Capture the cell that displays the provided text and extract its (X, Y) central coordinate. 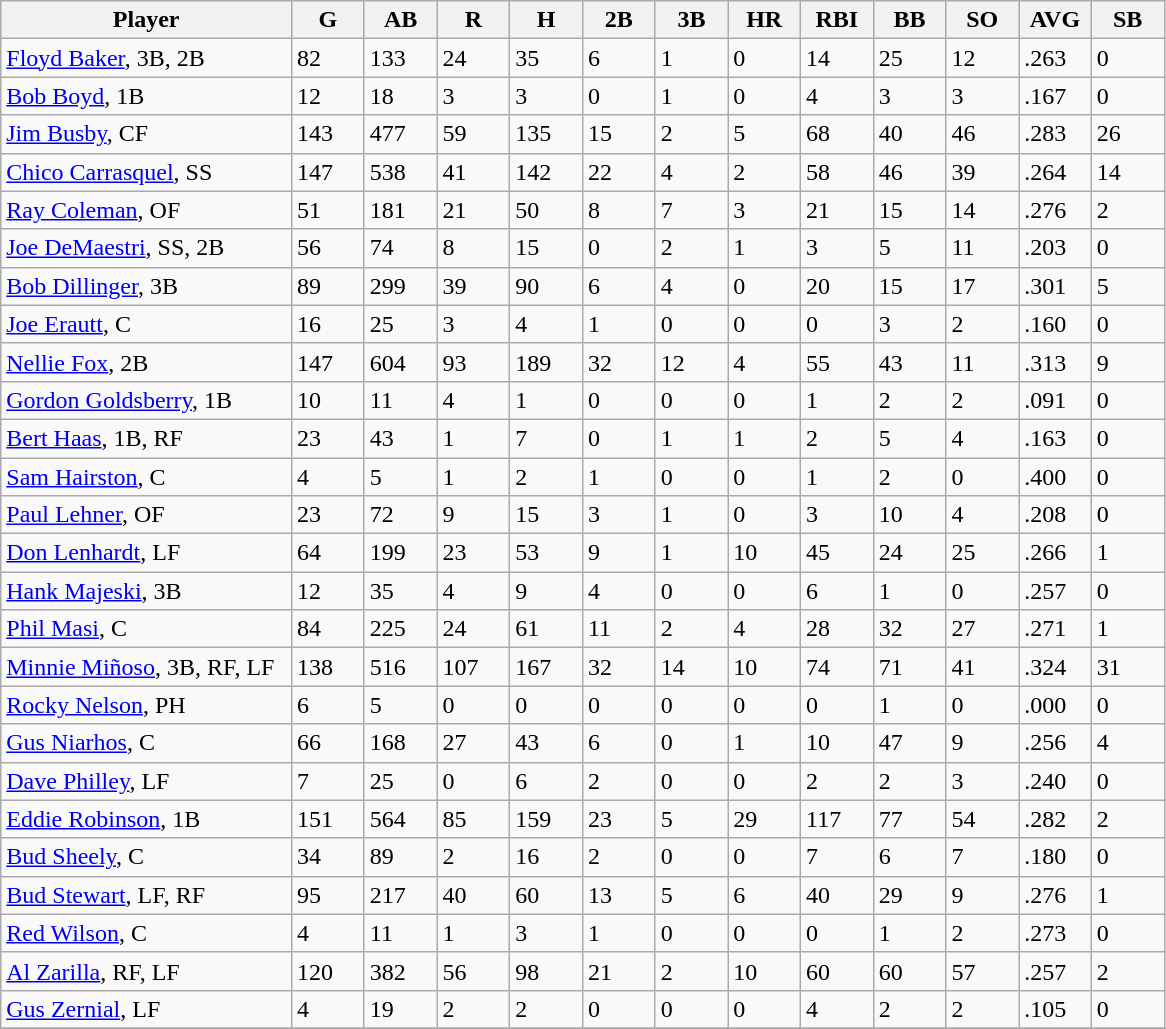
Bob Dillinger, 3B (146, 286)
.208 (1056, 515)
54 (982, 819)
Gordon Goldsberry, 1B (146, 400)
199 (400, 553)
Rocky Nelson, PH (146, 705)
31 (1128, 667)
133 (400, 58)
3B (692, 20)
BB (910, 20)
564 (400, 819)
120 (328, 971)
51 (328, 210)
50 (546, 210)
Joe DeMaestri, SS, 2B (146, 248)
477 (400, 134)
26 (1128, 134)
225 (400, 629)
13 (618, 895)
.263 (1056, 58)
AB (400, 20)
.400 (1056, 477)
217 (400, 895)
59 (474, 134)
Bob Boyd, 1B (146, 96)
143 (328, 134)
71 (910, 667)
58 (838, 172)
Sam Hairston, C (146, 477)
53 (546, 553)
Dave Philley, LF (146, 781)
.301 (1056, 286)
.256 (1056, 743)
142 (546, 172)
77 (910, 819)
Gus Zernial, LF (146, 1009)
.240 (1056, 781)
151 (328, 819)
Eddie Robinson, 1B (146, 819)
604 (400, 362)
189 (546, 362)
.000 (1056, 705)
22 (618, 172)
64 (328, 553)
Jim Busby, CF (146, 134)
.266 (1056, 553)
Red Wilson, C (146, 933)
.203 (1056, 248)
.313 (1056, 362)
.264 (1056, 172)
61 (546, 629)
538 (400, 172)
159 (546, 819)
107 (474, 667)
R (474, 20)
RBI (838, 20)
382 (400, 971)
SO (982, 20)
135 (546, 134)
47 (910, 743)
168 (400, 743)
Al Zarilla, RF, LF (146, 971)
Paul Lehner, OF (146, 515)
Nellie Fox, 2B (146, 362)
84 (328, 629)
Player (146, 20)
98 (546, 971)
90 (546, 286)
Bud Sheely, C (146, 857)
167 (546, 667)
.105 (1056, 1009)
95 (328, 895)
68 (838, 134)
34 (328, 857)
45 (838, 553)
Bud Stewart, LF, RF (146, 895)
Hank Majeski, 3B (146, 591)
117 (838, 819)
17 (982, 286)
516 (400, 667)
181 (400, 210)
AVG (1056, 20)
G (328, 20)
.180 (1056, 857)
Don Lenhardt, LF (146, 553)
93 (474, 362)
72 (400, 515)
19 (400, 1009)
Gus Niarhos, C (146, 743)
Minnie Miñoso, 3B, RF, LF (146, 667)
.283 (1056, 134)
SB (1128, 20)
HR (764, 20)
.167 (1056, 96)
.091 (1056, 400)
299 (400, 286)
.160 (1056, 324)
85 (474, 819)
2B (618, 20)
82 (328, 58)
.273 (1056, 933)
Bert Haas, 1B, RF (146, 438)
.163 (1056, 438)
Floyd Baker, 3B, 2B (146, 58)
66 (328, 743)
57 (982, 971)
Ray Coleman, OF (146, 210)
H (546, 20)
.282 (1056, 819)
Phil Masi, C (146, 629)
Joe Erautt, C (146, 324)
Chico Carrasquel, SS (146, 172)
138 (328, 667)
55 (838, 362)
.324 (1056, 667)
28 (838, 629)
18 (400, 96)
.271 (1056, 629)
20 (838, 286)
